Search for the cell housing the specified text and yield its (x, y) center coordinate. 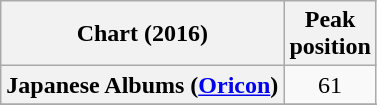
Chart (2016) (142, 34)
61 (330, 85)
Peak position (330, 34)
Japanese Albums (Oricon) (142, 85)
